For the text-containing cell, return its midpoint in [x, y] coordinate format. 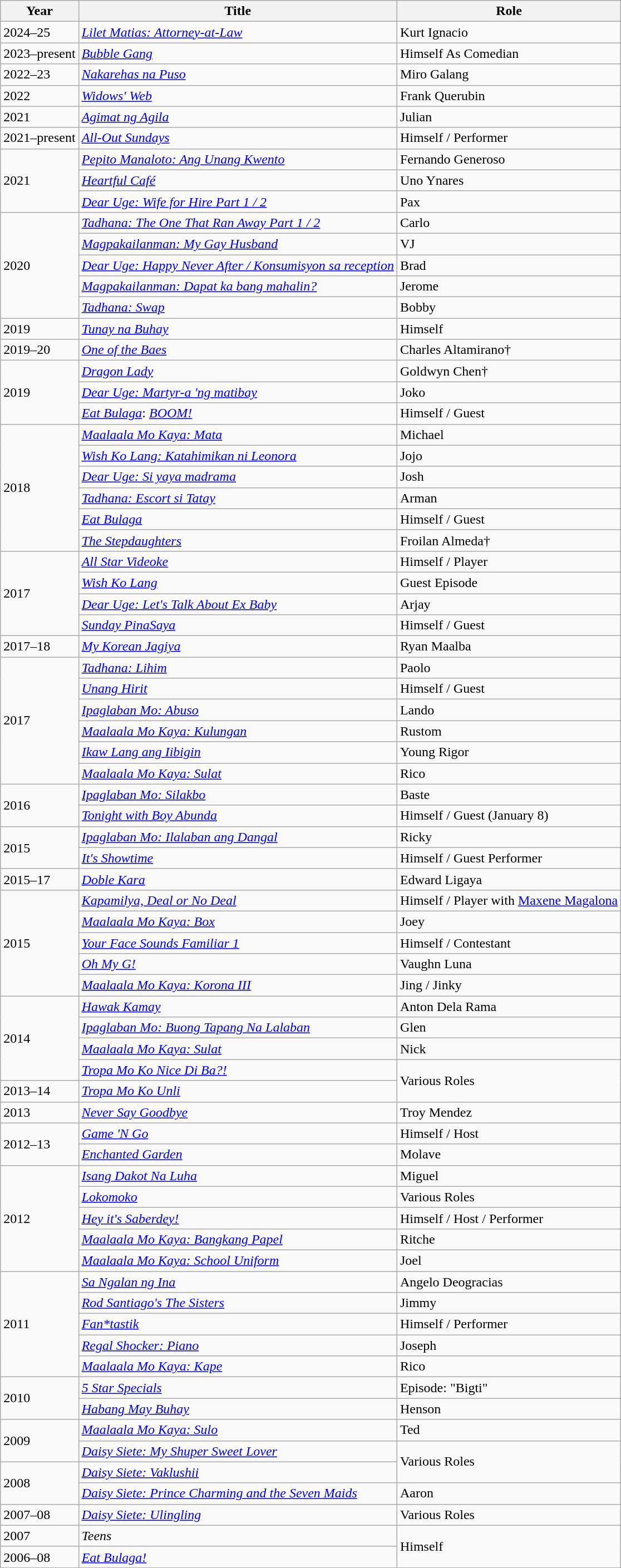
Isang Dakot Na Luha [238, 1176]
Vaughn Luna [509, 964]
Daisy Siete: Prince Charming and the Seven Maids [238, 1493]
Uno Ynares [509, 180]
Habang May Buhay [238, 1409]
Maalaala Mo Kaya: Kulungan [238, 731]
Maalaala Mo Kaya: Bangkang Papel [238, 1239]
2024–25 [40, 32]
Oh My G! [238, 964]
Kurt Ignacio [509, 32]
Troy Mendez [509, 1112]
Dear Uge: Martyr-a 'ng matibay [238, 392]
Froilan Almeda† [509, 540]
Ipaglaban Mo: Buong Tapang Na Lalaban [238, 1028]
Your Face Sounds Familiar 1 [238, 943]
Rod Santiago's The Sisters [238, 1303]
Sa Ngalan ng Ina [238, 1281]
Eat Bulaga: BOOM! [238, 413]
Unang Hirit [238, 689]
2012–13 [40, 1144]
Angelo Deogracias [509, 1281]
2020 [40, 265]
Wish Ko Lang: Katahimikan ni Leonora [238, 456]
Role [509, 11]
2006–08 [40, 1557]
Enchanted Garden [238, 1155]
Hawak Kamay [238, 1007]
Doble Kara [238, 879]
5 Star Specials [238, 1388]
Sunday PinaSaya [238, 625]
Daisy Siete: Vaklushii [238, 1472]
Jing / Jinky [509, 985]
Tadhana: The One That Ran Away Part 1 / 2 [238, 223]
Tadhana: Swap [238, 308]
2016 [40, 805]
Edward Ligaya [509, 879]
Himself As Comedian [509, 53]
Molave [509, 1155]
Himself / Guest (January 8) [509, 816]
All-Out Sundays [238, 138]
Himself / Player [509, 561]
Eat Bulaga [238, 519]
The Stepdaughters [238, 540]
2007–08 [40, 1515]
Jerome [509, 287]
Miguel [509, 1176]
Julian [509, 117]
Eat Bulaga! [238, 1557]
Title [238, 11]
Heartful Café [238, 180]
Aaron [509, 1493]
Dear Uge: Let's Talk About Ex Baby [238, 604]
Fernando Generoso [509, 159]
Tropa Mo Ko Unli [238, 1091]
2013–14 [40, 1091]
Tropa Mo Ko Nice Di Ba?! [238, 1070]
Charles Altamirano† [509, 350]
Tonight with Boy Abunda [238, 816]
2007 [40, 1536]
Arjay [509, 604]
Miro Galang [509, 75]
One of the Baes [238, 350]
Agimat ng Agila [238, 117]
Pepito Manaloto: Ang Unang Kwento [238, 159]
2015–17 [40, 879]
Episode: "Bigti" [509, 1388]
Kapamilya, Deal or No Deal [238, 900]
Daisy Siete: My Shuper Sweet Lover [238, 1451]
Maalaala Mo Kaya: School Uniform [238, 1260]
Widows' Web [238, 96]
Frank Querubin [509, 96]
Tadhana: Escort si Tatay [238, 498]
Josh [509, 477]
Fan*tastik [238, 1324]
Jimmy [509, 1303]
Pax [509, 201]
Ipaglaban Mo: Abuso [238, 710]
Joel [509, 1260]
Lando [509, 710]
2019–20 [40, 350]
Paolo [509, 668]
Himself / Host [509, 1133]
My Korean Jagiya [238, 647]
Game 'N Go [238, 1133]
Dragon Lady [238, 371]
2011 [40, 1324]
Tadhana: Lihim [238, 668]
2018 [40, 487]
Ted [509, 1430]
Glen [509, 1028]
All Star Videoke [238, 561]
Henson [509, 1409]
Maalaala Mo Kaya: Korona III [238, 985]
Ikaw Lang ang Iibigin [238, 752]
2014 [40, 1038]
2021–present [40, 138]
Himself / Guest Performer [509, 858]
Arman [509, 498]
Ricky [509, 837]
Carlo [509, 223]
Year [40, 11]
Dear Uge: Happy Never After / Konsumisyon sa reception [238, 265]
Himself / Host / Performer [509, 1218]
Joseph [509, 1345]
Young Rigor [509, 752]
Never Say Goodbye [238, 1112]
Brad [509, 265]
Ipaglaban Mo: Silakbo [238, 795]
Baste [509, 795]
Himself / Contestant [509, 943]
2023–present [40, 53]
Nick [509, 1049]
Maalaala Mo Kaya: Kape [238, 1367]
Hey it's Saberdey! [238, 1218]
Nakarehas na Puso [238, 75]
2022 [40, 96]
2013 [40, 1112]
Michael [509, 435]
Bobby [509, 308]
Lilet Matias: Attorney-at-Law [238, 32]
Goldwyn Chen† [509, 371]
It's Showtime [238, 858]
Dear Uge: Si yaya madrama [238, 477]
2012 [40, 1218]
Anton Dela Rama [509, 1007]
Ryan Maalba [509, 647]
Ipaglaban Mo: Ilalaban ang Dangal [238, 837]
Daisy Siete: Ulingling [238, 1515]
Maalaala Mo Kaya: Mata [238, 435]
Guest Episode [509, 583]
VJ [509, 244]
Regal Shocker: Piano [238, 1345]
Magpakailanman: Dapat ka bang mahalin? [238, 287]
Tunay na Buhay [238, 329]
Magpakailanman: My Gay Husband [238, 244]
2009 [40, 1441]
Lokomoko [238, 1197]
Joey [509, 921]
Himself / Player with Maxene Magalona [509, 900]
Joko [509, 392]
Maalaala Mo Kaya: Sulo [238, 1430]
2008 [40, 1483]
Wish Ko Lang [238, 583]
Jojo [509, 456]
Dear Uge: Wife for Hire Part 1 / 2 [238, 201]
Bubble Gang [238, 53]
Ritche [509, 1239]
2022–23 [40, 75]
Maalaala Mo Kaya: Box [238, 921]
Rustom [509, 731]
Teens [238, 1536]
2010 [40, 1398]
2017–18 [40, 647]
